Detect which cell encompasses the target text, then output its (X, Y) center coordinate. 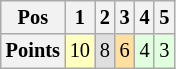
Points (33, 51)
1 (80, 17)
6 (125, 51)
2 (105, 17)
Pos (33, 17)
5 (164, 17)
8 (105, 51)
10 (80, 51)
